Return the [X, Y] coordinate for the center point of the cell that contains the specified text.  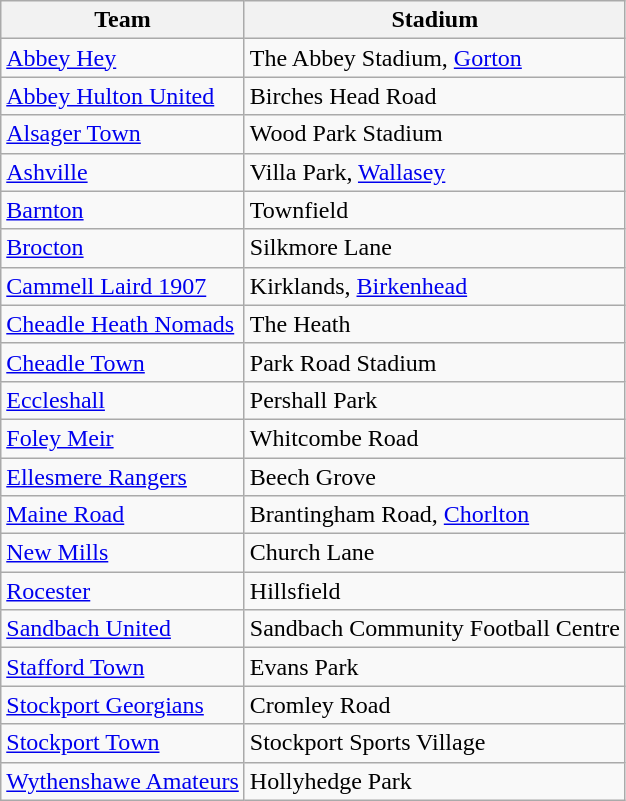
Birches Head Road [434, 96]
New Mills [123, 553]
Wythenshawe Amateurs [123, 781]
Hollyhedge Park [434, 781]
Church Lane [434, 553]
Evans Park [434, 667]
Ashville [123, 172]
Park Road Stadium [434, 362]
Ellesmere Rangers [123, 477]
Silkmore Lane [434, 248]
Cheadle Heath Nomads [123, 324]
Alsager Town [123, 134]
Sandbach Community Football Centre [434, 629]
Townfield [434, 210]
Wood Park Stadium [434, 134]
Maine Road [123, 515]
Eccleshall [123, 400]
Team [123, 20]
Stafford Town [123, 667]
The Abbey Stadium, Gorton [434, 58]
Pershall Park [434, 400]
Cammell Laird 1907 [123, 286]
Sandbach United [123, 629]
Beech Grove [434, 477]
Barnton [123, 210]
Whitcombe Road [434, 438]
Rocester [123, 591]
Kirklands, Birkenhead [434, 286]
Brantingham Road, Chorlton [434, 515]
Cheadle Town [123, 362]
Stockport Georgians [123, 705]
Stockport Sports Village [434, 743]
Stockport Town [123, 743]
Abbey Hey [123, 58]
Stadium [434, 20]
Villa Park, Wallasey [434, 172]
Hillsfield [434, 591]
Brocton [123, 248]
Foley Meir [123, 438]
Abbey Hulton United [123, 96]
The Heath [434, 324]
Cromley Road [434, 705]
